Detect which cell encompasses the target text, then output its (X, Y) center coordinate. 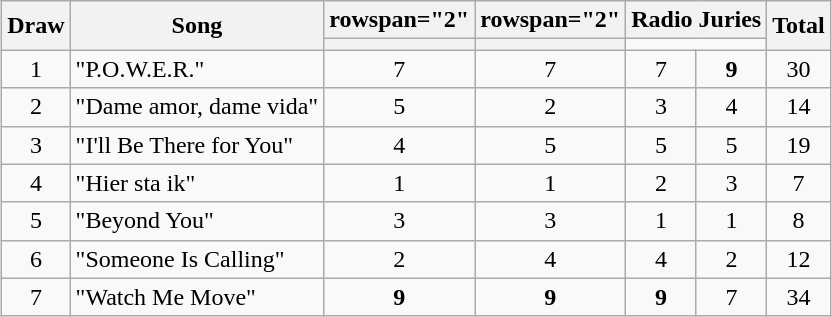
"P.O.W.E.R." (197, 69)
"Beyond You" (197, 221)
Draw (36, 26)
Total (799, 26)
"Hier sta ik" (197, 183)
8 (799, 221)
30 (799, 69)
34 (799, 297)
14 (799, 107)
"Dame amor, dame vida" (197, 107)
"I'll Be There for You" (197, 145)
"Someone Is Calling" (197, 259)
19 (799, 145)
Song (197, 26)
6 (36, 259)
"Watch Me Move" (197, 297)
12 (799, 259)
Radio Juries (696, 20)
